Provide the (X, Y) coordinate of the cell's center where the given text is located.  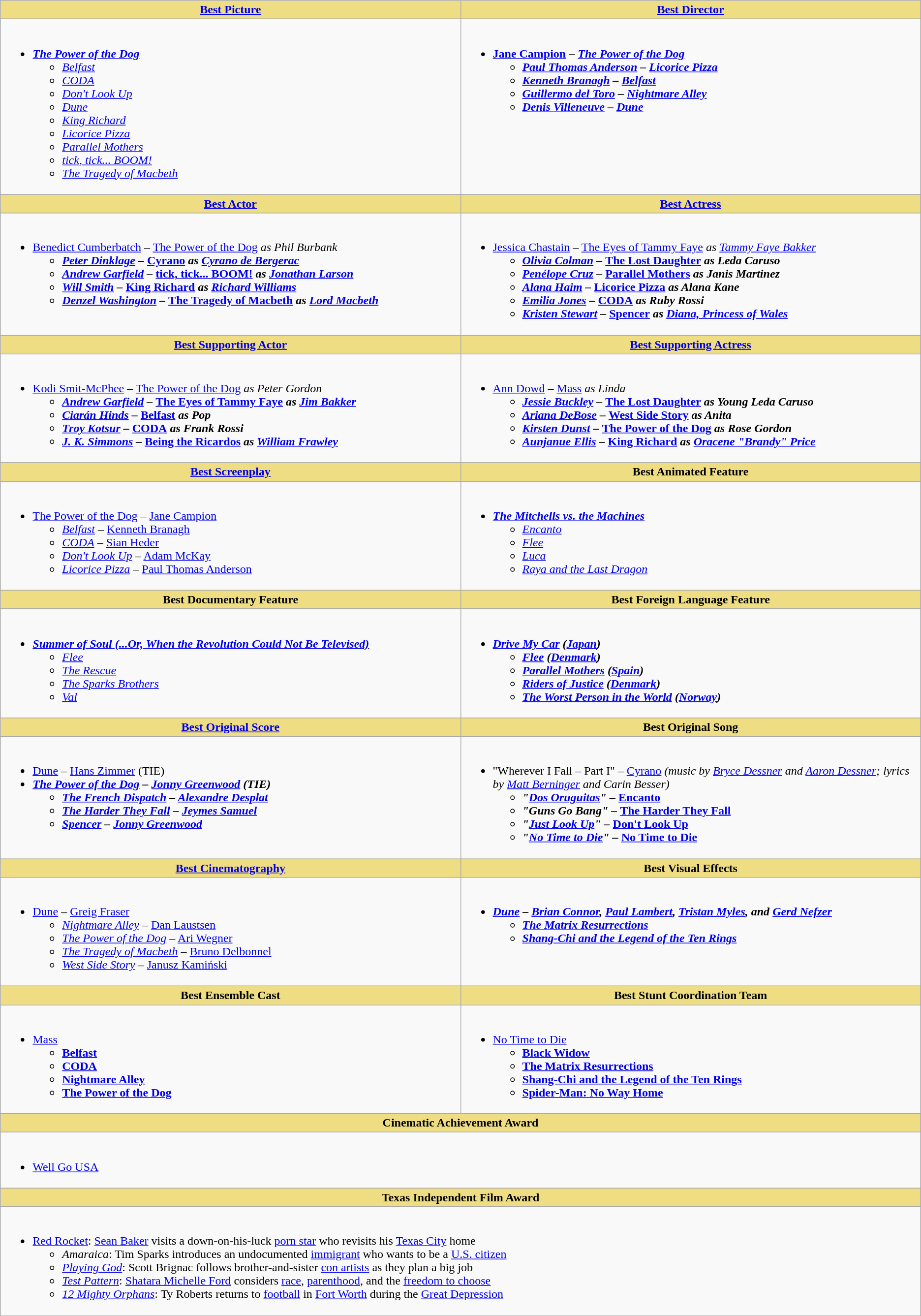
MassBelfastCODANightmare AlleyThe Power of the Dog (230, 1059)
Best Ensemble Cast (230, 996)
The Power of the DogBelfastCODADon't Look UpDuneKing RichardLicorice PizzaParallel Motherstick, tick... BOOM!The Tragedy of Macbeth (230, 107)
Dune – Brian Connor, Paul Lambert, Tristan Myles, and Gerd NefzerThe Matrix ResurrectionsShang-Chi and the Legend of the Ten Rings (691, 932)
Cinematic Achievement Award (460, 1123)
Best Screenplay (230, 472)
Drive My Car (Japan)Flee (Denmark)Parallel Mothers (Spain)Riders of Justice (Denmark)The Worst Person in the World (Norway) (691, 663)
No Time to DieBlack WidowThe Matrix ResurrectionsShang-Chi and the Legend of the Ten RingsSpider-Man: No Way Home (691, 1059)
Best Stunt Coordination Team (691, 996)
Best Supporting Actress (691, 345)
Best Actor (230, 204)
Texas Independent Film Award (460, 1197)
Best Supporting Actor (230, 345)
Best Animated Feature (691, 472)
Summer of Soul (...Or, When the Revolution Could Not Be Televised)FleeThe RescueThe Sparks BrothersVal (230, 663)
Best Picture (230, 10)
Best Director (691, 10)
The Mitchells vs. the MachinesEncantoFleeLucaRaya and the Last Dragon (691, 535)
Best Documentary Feature (230, 599)
Best Actress (691, 204)
Best Original Score (230, 727)
Well Go USA (460, 1160)
Best Original Song (691, 727)
Best Visual Effects (691, 868)
Best Foreign Language Feature (691, 599)
The Power of the Dog – Jane CampionBelfast – Kenneth BranaghCODA – Sian HederDon't Look Up – Adam McKayLicorice Pizza – Paul Thomas Anderson (230, 535)
Best Cinematography (230, 868)
